Return the [X, Y] coordinate for the center point of the cell that contains the specified text.  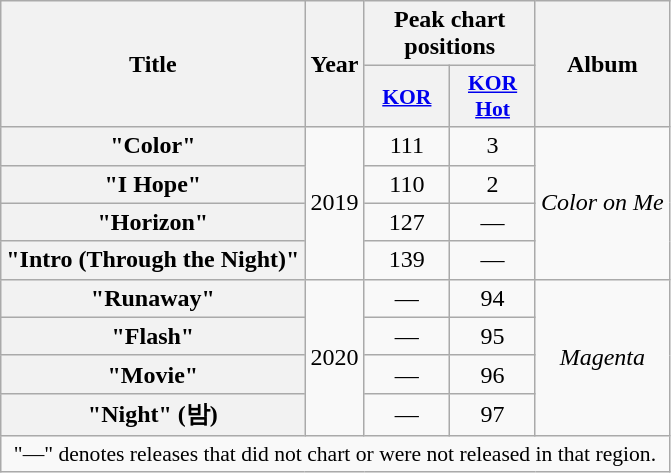
KOR [407, 96]
2020 [334, 358]
Color on Me [602, 203]
KORHot [493, 96]
"Night" (밤) [153, 414]
3 [493, 146]
2019 [334, 203]
96 [493, 374]
Magenta [602, 358]
94 [493, 298]
95 [493, 336]
"Flash" [153, 336]
2 [493, 184]
Peak chart positions [450, 34]
111 [407, 146]
Album [602, 64]
"—" denotes releases that did not chart or were not released in that region. [335, 454]
"I Hope" [153, 184]
"Movie" [153, 374]
"Runaway" [153, 298]
97 [493, 414]
Title [153, 64]
"Intro (Through the Night)" [153, 260]
"Horizon" [153, 222]
139 [407, 260]
Year [334, 64]
"Color" [153, 146]
127 [407, 222]
110 [407, 184]
